Detect which cell encompasses the target text, then output its (x, y) center coordinate. 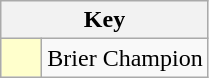
Brier Champion (125, 58)
Key (104, 20)
